From the cell containing the given text, extract its center point as (x, y) coordinate. 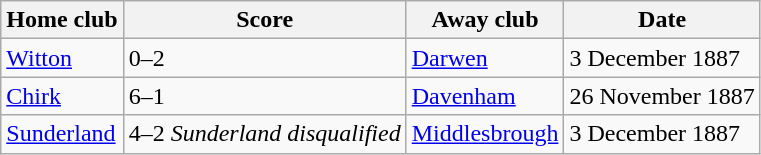
Date (662, 20)
6–1 (264, 96)
Away club (485, 20)
Davenham (485, 96)
Darwen (485, 58)
26 November 1887 (662, 96)
Score (264, 20)
Sunderland (62, 134)
Middlesbrough (485, 134)
Chirk (62, 96)
0–2 (264, 58)
4–2 Sunderland disqualified (264, 134)
Home club (62, 20)
Witton (62, 58)
